From the cell containing the given text, extract its center point as (x, y) coordinate. 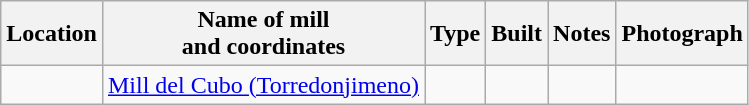
Notes (582, 34)
Location (52, 34)
Built (517, 34)
Photograph (682, 34)
Type (454, 34)
Name of milland coordinates (263, 34)
Mill del Cubo (Torredonjimeno) (263, 85)
